For the text-containing cell, return its midpoint in [X, Y] coordinate format. 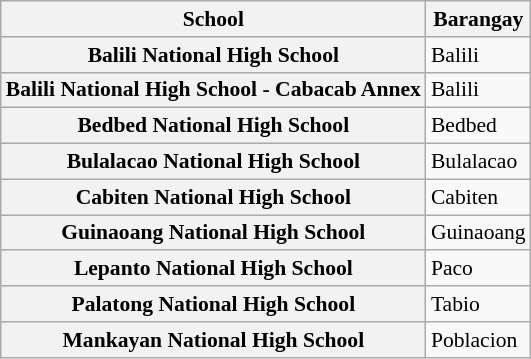
Bulalacao National High School [214, 162]
Paco [478, 269]
Tabio [478, 304]
Guinaoang National High School [214, 233]
Poblacion [478, 340]
School [214, 19]
Palatong National High School [214, 304]
Cabiten National High School [214, 197]
Balili National High School [214, 55]
Guinaoang [478, 233]
Bedbed National High School [214, 126]
Bulalacao [478, 162]
Barangay [478, 19]
Lepanto National High School [214, 269]
Balili National High School - Cabacab Annex [214, 90]
Mankayan National High School [214, 340]
Cabiten [478, 197]
Bedbed [478, 126]
